Find where the given text appears and provide that cell's center as (X, Y) coordinate. 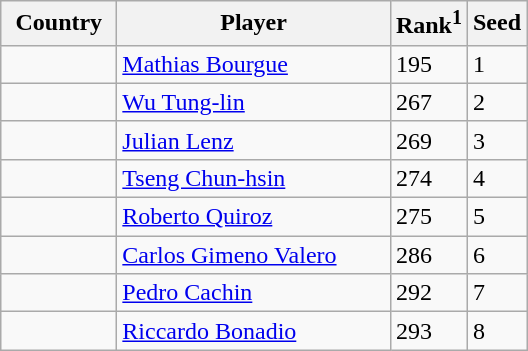
6 (496, 255)
Roberto Quiroz (254, 217)
8 (496, 331)
7 (496, 293)
293 (428, 331)
4 (496, 178)
Julian Lenz (254, 140)
Rank1 (428, 24)
269 (428, 140)
Tseng Chun-hsin (254, 178)
Carlos Gimeno Valero (254, 255)
275 (428, 217)
195 (428, 64)
Country (59, 24)
Pedro Cachin (254, 293)
Mathias Bourgue (254, 64)
274 (428, 178)
5 (496, 217)
292 (428, 293)
267 (428, 102)
3 (496, 140)
Seed (496, 24)
1 (496, 64)
2 (496, 102)
Riccardo Bonadio (254, 331)
Wu Tung-lin (254, 102)
Player (254, 24)
286 (428, 255)
